Pinpoint the cell where the given text exists, returning its [x, y] midpoint coordinate. 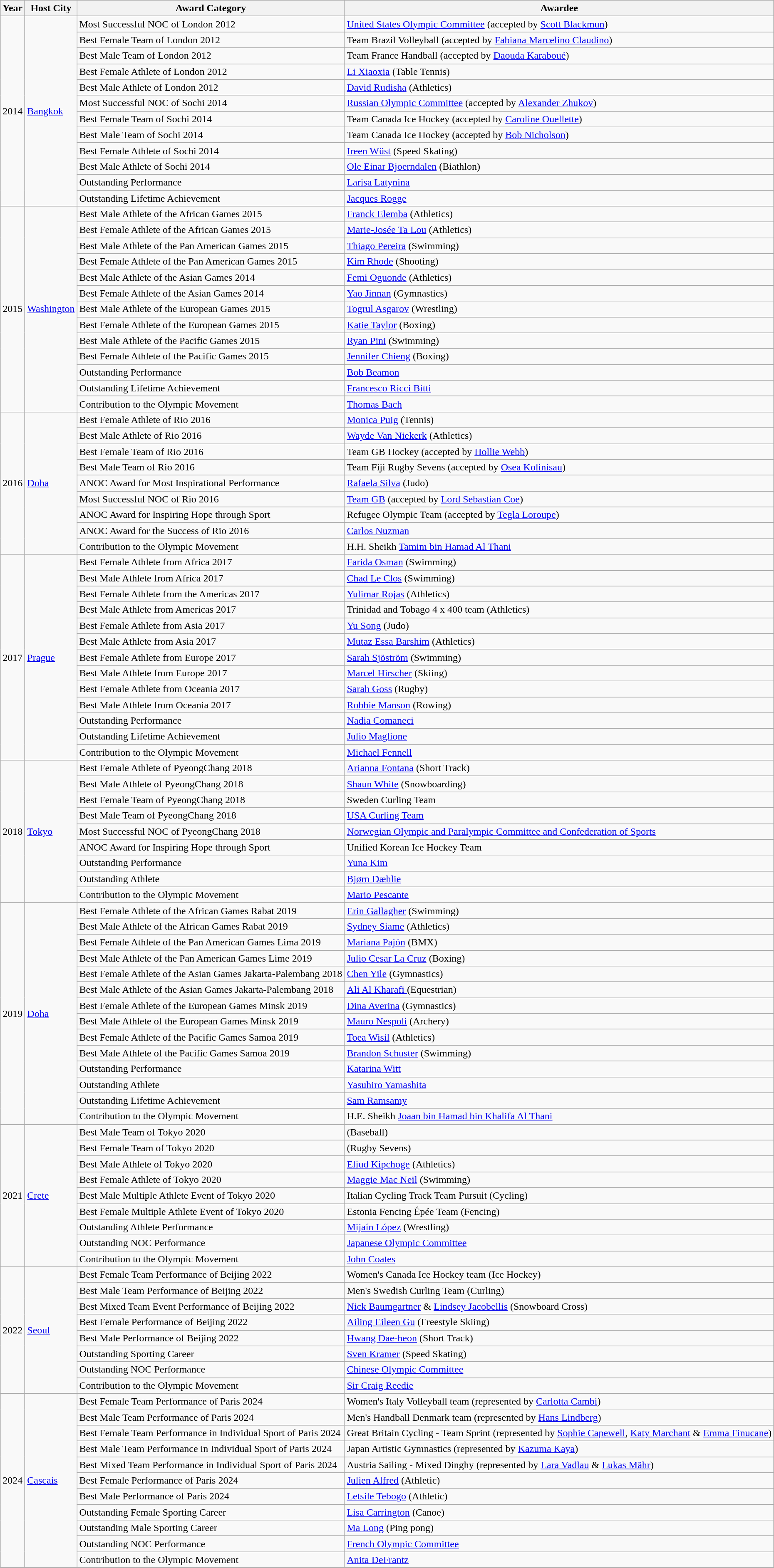
Most Successful NOC of London 2012 [211, 24]
Best Female Team of London 2012 [211, 40]
Best Female Athlete from Europe 2017 [211, 657]
Jacques Rogge [559, 198]
Farida Osman (Swimming) [559, 562]
Thiago Pereira (Swimming) [559, 246]
Marcel Hirscher (Skiing) [559, 673]
Best Male Athlete of London 2012 [211, 87]
Best Male Athlete of Sochi 2014 [211, 166]
(Baseball) [559, 1132]
Mutaz Essa Barshim (Athletics) [559, 641]
United States Olympic Committee (accepted by Scott Blackmun) [559, 24]
Sydney Siame (Athletics) [559, 926]
Best Female Performance of Paris 2024 [211, 1481]
Washington [51, 309]
Best Female Team Performance of Beijing 2022 [211, 1275]
Ali Al Kharafi (Equestrian) [559, 990]
Best Male Team of London 2012 [211, 56]
Katarina Witt [559, 1069]
Prague [51, 657]
2018 [12, 832]
Best Male Athlete of the Pacific Games Samoa 2019 [211, 1053]
ANOC Award for the Success of Rio 2016 [211, 531]
Lisa Carrington (Canoe) [559, 1512]
Best Male Athlete of PyeongChang 2018 [211, 784]
Austria Sailing - Mixed Dinghy (represented by Lara Vadlau & Lukas Mähr) [559, 1464]
Norwegian Olympic and Paralympic Committee and Confederation of Sports [559, 831]
Japanese Olympic Committee [559, 1243]
Kim Rhode (Shooting) [559, 262]
Carlos Nuzman [559, 531]
ANOC Award for Most Inspirational Performance [211, 483]
Best Male Athlete from Africa 2017 [211, 578]
Best Male Team of Tokyo 2020 [211, 1132]
Femi Oguonde (Athletics) [559, 277]
Eliud Kipchoge (Athletics) [559, 1164]
Toea Wisil (Athletics) [559, 1037]
Women's Canada Ice Hockey team (Ice Hockey) [559, 1275]
Best Male Athlete from Americas 2017 [211, 610]
Best Female Athlete of the European Games Minsk 2019 [211, 1006]
Most Successful NOC of PyeongChang 2018 [211, 831]
Marie-Josée Ta Lou (Athletics) [559, 230]
Ryan Pini (Swimming) [559, 341]
Anita DeFrantz [559, 1560]
Best Male Multiple Athlete Event of Tokyo 2020 [211, 1195]
Best Female Athlete from Africa 2017 [211, 562]
Shaun White (Snowboarding) [559, 784]
David Rudisha (Athletics) [559, 87]
Best Female Team of Rio 2016 [211, 451]
Men's Swedish Curling Team (Curling) [559, 1291]
Best Male Athlete of the European Games Minsk 2019 [211, 1021]
Awardee [559, 8]
Julien Alfred (Athletic) [559, 1481]
Mario Pescante [559, 895]
Cascais [51, 1481]
Most Successful NOC of Rio 2016 [211, 499]
Best Female Athlete of Tokyo 2020 [211, 1180]
Best Female Athlete of Rio 2016 [211, 420]
Brandon Schuster (Swimming) [559, 1053]
Women's Italy Volleyball team (represented by Carlotta Cambi) [559, 1401]
Best Male Athlete of the Asian Games Jakarta-Palembang 2018 [211, 990]
Best Male Athlete of the Pan American Games Lime 2019 [211, 958]
Best Female Team of PyeongChang 2018 [211, 800]
Best Female Athlete of the Asian Games 2014 [211, 293]
Outstanding Athlete Performance [211, 1227]
Best Female Athlete of Sochi 2014 [211, 151]
Letsile Tebogo (Athletic) [559, 1496]
Best Male Athlete from Asia 2017 [211, 641]
Best Male Team of Rio 2016 [211, 467]
Best Female Athlete of the Pan American Games 2015 [211, 262]
Julio Cesar La Cruz (Boxing) [559, 958]
Japan Artistic Gymnastics (represented by Kazuma Kaya) [559, 1449]
Best Female Athlete of London 2012 [211, 72]
Bangkok [51, 111]
Best Female Athlete of the Pacific Games 2015 [211, 356]
Nick Baumgartner & Lindsey Jacobellis (Snowboard Cross) [559, 1306]
Mijaín López (Wrestling) [559, 1227]
Best Female Team Performance of Paris 2024 [211, 1401]
Team Canada Ice Hockey (accepted by Caroline Ouellette) [559, 119]
2016 [12, 483]
Best Female Multiple Athlete Event of Tokyo 2020 [211, 1212]
Best Male Athlete of Rio 2016 [211, 435]
French Olympic Committee [559, 1544]
Best Female Athlete of the Asian Games Jakarta-Palembang 2018 [211, 974]
Maggie Mac Neil (Swimming) [559, 1180]
Yu Song (Judo) [559, 626]
Best Male Team of Sochi 2014 [211, 135]
Trinidad and Tobago 4 x 400 team (Athletics) [559, 610]
Yulimar Rojas (Athletics) [559, 594]
2019 [12, 1013]
Best Male Team Performance of Beijing 2022 [211, 1291]
2017 [12, 657]
Larisa Latynina [559, 182]
Yasuhiro Yamashita [559, 1085]
Best Male Team Performance in Individual Sport of Paris 2024 [211, 1449]
Best Female Athlete from Asia 2017 [211, 626]
Sarah Sjöström (Swimming) [559, 657]
Team Brazil Volleyball (accepted by Fabiana Marcelino Claudino) [559, 40]
Year [12, 8]
Rafaela Silva (Judo) [559, 483]
Team Canada Ice Hockey (accepted by Bob Nicholson) [559, 135]
Russian Olympic Committee (accepted by Alexander Zhukov) [559, 103]
Monica Puig (Tennis) [559, 420]
Sven Kramer (Speed Skating) [559, 1354]
Mariana Pajón (BMX) [559, 942]
Yuna Kim [559, 863]
Li Xiaoxia (Table Tennis) [559, 72]
Sir Craig Reedie [559, 1385]
2024 [12, 1481]
Italian Cycling Track Team Pursuit (Cycling) [559, 1195]
Best Female Athlete of the Pan American Games Lima 2019 [211, 942]
Sarah Goss (Rugby) [559, 689]
Yao Jinnan (Gymnastics) [559, 293]
Best Male Performance of Paris 2024 [211, 1496]
Most Successful NOC of Sochi 2014 [211, 103]
Best Male Athlete of the African Games 2015 [211, 214]
Ma Long (Ping pong) [559, 1528]
2014 [12, 111]
Best Male Athlete from Europe 2017 [211, 673]
Best Female Team of Sochi 2014 [211, 119]
Team GB Hockey (accepted by Hollie Webb) [559, 451]
Best Male Athlete of the Pan American Games 2015 [211, 246]
Best Female Performance of Beijing 2022 [211, 1322]
2022 [12, 1330]
Crete [51, 1195]
Chinese Olympic Committee [559, 1370]
Franck Elemba (Athletics) [559, 214]
Best Male Athlete of the European Games 2015 [211, 309]
Outstanding Male Sporting Career [211, 1528]
Best Female Team of Tokyo 2020 [211, 1148]
Great Britain Cycling - Team Sprint (represented by Sophie Capewell, Katy Marchant & Emma Finucane) [559, 1433]
H.H. Sheikh Tamim bin Hamad Al Thani [559, 547]
Best Female Athlete of PyeongChang 2018 [211, 768]
Ireen Wüst (Speed Skating) [559, 151]
Refugee Olympic Team (accepted by Tegla Loroupe) [559, 515]
USA Curling Team [559, 816]
Francesco Ricci Bitti [559, 388]
2015 [12, 309]
Chen Yile (Gymnastics) [559, 974]
Best Male Team Performance of Paris 2024 [211, 1417]
Jennifer Chieng (Boxing) [559, 356]
Tokyo [51, 832]
Thomas Bach [559, 404]
Michael Fennell [559, 752]
Men's Handball Denmark team (represented by Hans Lindberg) [559, 1417]
Outstanding Female Sporting Career [211, 1512]
Best Female Team Performance in Individual Sport of Paris 2024 [211, 1433]
Julio Maglione [559, 737]
Best Male Athlete of the Asian Games 2014 [211, 277]
Best Female Athlete from Oceania 2017 [211, 689]
Chad Le Clos (Swimming) [559, 578]
(Rugby Sevens) [559, 1148]
John Coates [559, 1259]
Best Mixed Team Event Performance of Beijing 2022 [211, 1306]
Best Female Athlete of the European Games 2015 [211, 325]
H.E. Sheikh Joaan bin Hamad bin Khalifa Al Thani [559, 1116]
Host City [51, 8]
Hwang Dae-heon (Short Track) [559, 1338]
Best Mixed Team Performance in Individual Sport of Paris 2024 [211, 1464]
Nadia Comaneci [559, 721]
Best Male Athlete of Tokyo 2020 [211, 1164]
Erin Gallagher (Swimming) [559, 910]
Team Fiji Rugby Sevens (accepted by Osea Kolinisau) [559, 467]
Best Female Athlete of the Pacific Games Samoa 2019 [211, 1037]
Mauro Nespoli (Archery) [559, 1021]
Best Male Athlete of the African Games Rabat 2019 [211, 926]
Best Female Athlete of the African Games 2015 [211, 230]
Best Male Performance of Beijing 2022 [211, 1338]
Ole Einar Bjoerndalen (Biathlon) [559, 166]
Sweden Curling Team [559, 800]
Best Female Athlete of the African Games Rabat 2019 [211, 910]
Team GB (accepted by Lord Sebastian Coe) [559, 499]
Best Male Athlete from Oceania 2017 [211, 705]
Seoul [51, 1330]
Estonia Fencing Épée Team (Fencing) [559, 1212]
Ailing Eileen Gu (Freestyle Skiing) [559, 1322]
Wayde Van Niekerk (Athletics) [559, 435]
2021 [12, 1195]
Best Female Athlete from the Americas 2017 [211, 594]
Robbie Manson (Rowing) [559, 705]
Bob Beamon [559, 372]
Unified Korean Ice Hockey Team [559, 847]
Bjørn Dæhlie [559, 879]
Outstanding Sporting Career [211, 1354]
Sam Ramsamy [559, 1101]
Best Male Team of PyeongChang 2018 [211, 816]
Arianna Fontana (Short Track) [559, 768]
Togrul Asgarov (Wrestling) [559, 309]
Katie Taylor (Boxing) [559, 325]
Dina Averina (Gymnastics) [559, 1006]
Team France Handball (accepted by Daouda Karaboué) [559, 56]
Best Male Athlete of the Pacific Games 2015 [211, 341]
Award Category [211, 8]
